Return [X, Y] of the center of cell containing provided text 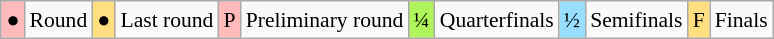
½ [572, 20]
Round [59, 20]
Last round [166, 20]
Preliminary round [325, 20]
Semifinals [636, 20]
F [699, 20]
Quarterfinals [497, 20]
P [229, 20]
¼ [421, 20]
Finals [742, 20]
